Determine the [X, Y] coordinate at the center of the cell enclosing the given text.  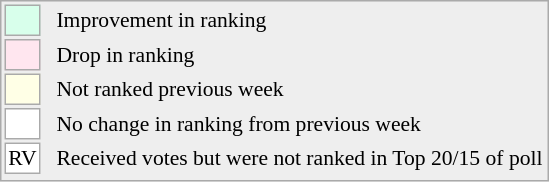
Not ranked previous week [300, 90]
RV [22, 158]
Received votes but were not ranked in Top 20/15 of poll [300, 158]
Improvement in ranking [300, 20]
Drop in ranking [300, 55]
No change in ranking from previous week [300, 124]
